Search for the cell housing the specified text and yield its [X, Y] center coordinate. 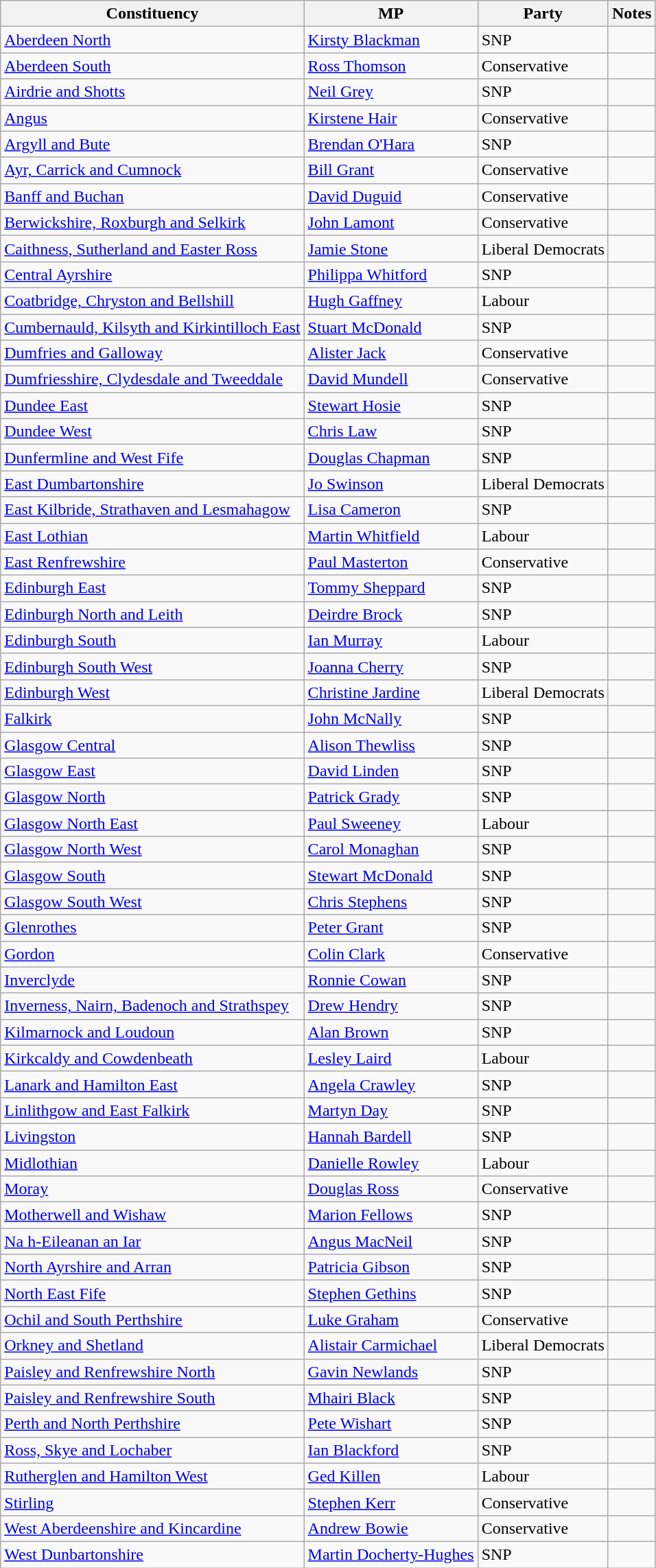
Gordon [152, 954]
Midlothian [152, 1163]
Stephen Gethins [391, 1294]
Banff and Buchan [152, 196]
Glasgow East [152, 771]
Andrew Bowie [391, 1528]
Mhairi Black [391, 1398]
Stephen Kerr [391, 1502]
Na h-Eileanan an Iar [152, 1241]
Angus [152, 118]
West Dunbartonshire [152, 1554]
Ayr, Carrick and Cumnock [152, 170]
Chris Stephens [391, 902]
Alan Brown [391, 1032]
Ross Thomson [391, 66]
Philippa Whitford [391, 274]
Drew Hendry [391, 1006]
Peter Grant [391, 928]
Carol Monaghan [391, 850]
Glasgow North East [152, 823]
Paul Masterton [391, 562]
West Aberdeenshire and Kincardine [152, 1528]
Livingston [152, 1136]
Paisley and Renfrewshire North [152, 1372]
Gavin Newlands [391, 1372]
Inverclyde [152, 980]
Jo Swinson [391, 484]
Glasgow South [152, 876]
Dumfriesshire, Clydesdale and Tweeddale [152, 379]
Stirling [152, 1502]
Hannah Bardell [391, 1136]
Stewart Hosie [391, 406]
Central Ayrshire [152, 274]
Martin Docherty-Hughes [391, 1554]
Cumbernauld, Kilsyth and Kirkintilloch East [152, 327]
Caithness, Sutherland and Easter Ross [152, 248]
Edinburgh South [152, 640]
Edinburgh North and Leith [152, 614]
Coatbridge, Chryston and Bellshill [152, 301]
Stewart McDonald [391, 876]
Colin Clark [391, 954]
Perth and North Perthshire [152, 1424]
Kilmarnock and Loudoun [152, 1032]
Patrick Grady [391, 797]
Party [543, 14]
Brendan O'Hara [391, 144]
Moray [152, 1189]
Dundee West [152, 432]
Glasgow North [152, 797]
Ochil and South Perthshire [152, 1320]
Aberdeen South [152, 66]
Orkney and Shetland [152, 1346]
Alister Jack [391, 353]
Jamie Stone [391, 248]
Ross, Skye and Lochaber [152, 1450]
Airdrie and Shotts [152, 92]
Ian Murray [391, 640]
Notes [631, 14]
Glasgow North West [152, 850]
Paul Sweeney [391, 823]
North Ayrshire and Arran [152, 1267]
Glasgow Central [152, 745]
Paisley and Renfrewshire South [152, 1398]
East Kilbride, Strathaven and Lesmahagow [152, 510]
Lisa Cameron [391, 510]
Motherwell and Wishaw [152, 1215]
Douglas Chapman [391, 458]
East Dumbartonshire [152, 484]
Inverness, Nairn, Badenoch and Strathspey [152, 1006]
Marion Fellows [391, 1215]
Ian Blackford [391, 1450]
Danielle Rowley [391, 1163]
John McNally [391, 718]
Neil Grey [391, 92]
Pete Wishart [391, 1424]
Alistair Carmichael [391, 1346]
Falkirk [152, 718]
Martyn Day [391, 1110]
Angus MacNeil [391, 1241]
North East Fife [152, 1294]
Edinburgh East [152, 588]
Luke Graham [391, 1320]
David Duguid [391, 196]
Douglas Ross [391, 1189]
East Lothian [152, 536]
Tommy Sheppard [391, 588]
Linlithgow and East Falkirk [152, 1110]
Edinburgh West [152, 692]
Stuart McDonald [391, 327]
Dumfries and Galloway [152, 353]
Patricia Gibson [391, 1267]
Dunfermline and West Fife [152, 458]
Kirstene Hair [391, 118]
Rutherglen and Hamilton West [152, 1476]
Martin Whitfield [391, 536]
Lesley Laird [391, 1058]
Kirsty Blackman [391, 40]
Chris Law [391, 432]
David Linden [391, 771]
Berwickshire, Roxburgh and Selkirk [152, 222]
Kirkcaldy and Cowdenbeath [152, 1058]
Glasgow South West [152, 902]
MP [391, 14]
Joanna Cherry [391, 666]
Aberdeen North [152, 40]
Constituency [152, 14]
Angela Crawley [391, 1084]
Dundee East [152, 406]
Christine Jardine [391, 692]
Edinburgh South West [152, 666]
Ged Killen [391, 1476]
Bill Grant [391, 170]
Argyll and Bute [152, 144]
Deirdre Brock [391, 614]
Lanark and Hamilton East [152, 1084]
East Renfrewshire [152, 562]
John Lamont [391, 222]
Ronnie Cowan [391, 980]
Glenrothes [152, 928]
David Mundell [391, 379]
Hugh Gaffney [391, 301]
Alison Thewliss [391, 745]
